Detect which cell encompasses the target text, then output its [X, Y] center coordinate. 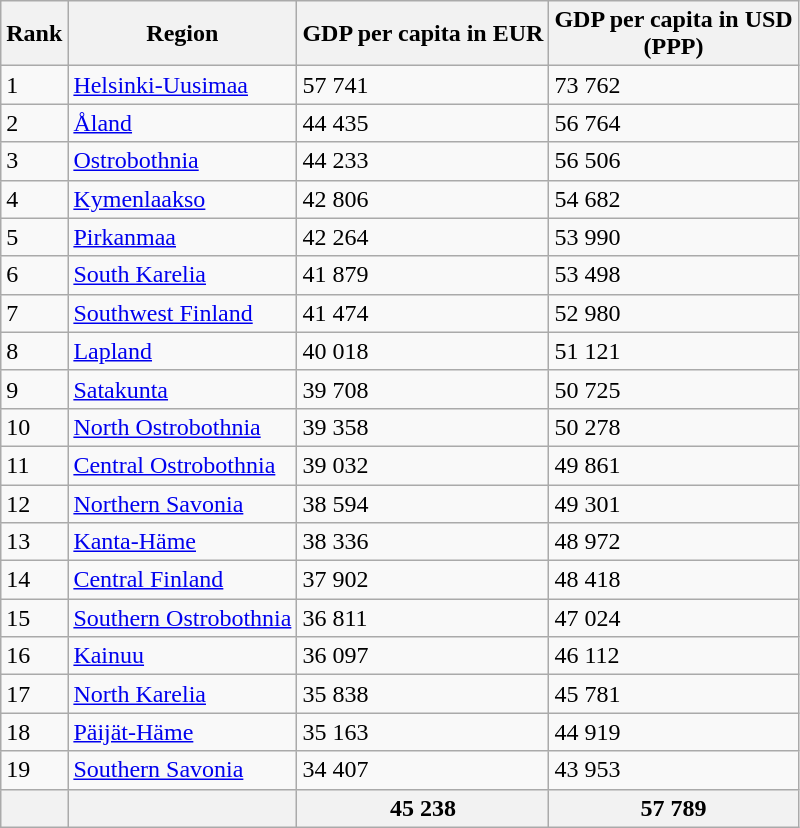
51 121 [674, 351]
7 [34, 313]
46 112 [674, 656]
39 358 [423, 427]
Päijät-Häme [182, 732]
9 [34, 389]
2 [34, 123]
GDP per capita in EUR [423, 34]
Central Finland [182, 580]
38 336 [423, 542]
53 990 [674, 237]
50 725 [674, 389]
11 [34, 465]
1 [34, 85]
45 238 [423, 808]
South Karelia [182, 275]
13 [34, 542]
Northern Savonia [182, 503]
12 [34, 503]
Satakunta [182, 389]
Rank [34, 34]
48 972 [674, 542]
8 [34, 351]
38 594 [423, 503]
Pirkanmaa [182, 237]
54 682 [674, 199]
47 024 [674, 618]
15 [34, 618]
41 474 [423, 313]
40 018 [423, 351]
37 902 [423, 580]
10 [34, 427]
Kymenlaakso [182, 199]
44 233 [423, 161]
Southern Ostrobothnia [182, 618]
42 264 [423, 237]
North Karelia [182, 694]
56 764 [674, 123]
44 435 [423, 123]
Kainuu [182, 656]
GDP per capita in USD(PPP) [674, 34]
Central Ostrobothnia [182, 465]
42 806 [423, 199]
48 418 [674, 580]
53 498 [674, 275]
57 741 [423, 85]
18 [34, 732]
North Ostrobothnia [182, 427]
50 278 [674, 427]
6 [34, 275]
35 163 [423, 732]
Åland [182, 123]
16 [34, 656]
Helsinki-Uusimaa [182, 85]
43 953 [674, 770]
5 [34, 237]
14 [34, 580]
52 980 [674, 313]
34 407 [423, 770]
19 [34, 770]
44 919 [674, 732]
36 097 [423, 656]
17 [34, 694]
56 506 [674, 161]
Ostrobothnia [182, 161]
Kanta-Häme [182, 542]
45 781 [674, 694]
73 762 [674, 85]
39 032 [423, 465]
36 811 [423, 618]
4 [34, 199]
41 879 [423, 275]
49 861 [674, 465]
Region [182, 34]
Southern Savonia [182, 770]
39 708 [423, 389]
3 [34, 161]
35 838 [423, 694]
49 301 [674, 503]
Lapland [182, 351]
Southwest Finland [182, 313]
57 789 [674, 808]
